Return the [x, y] coordinate for the center point of the cell that contains the specified text.  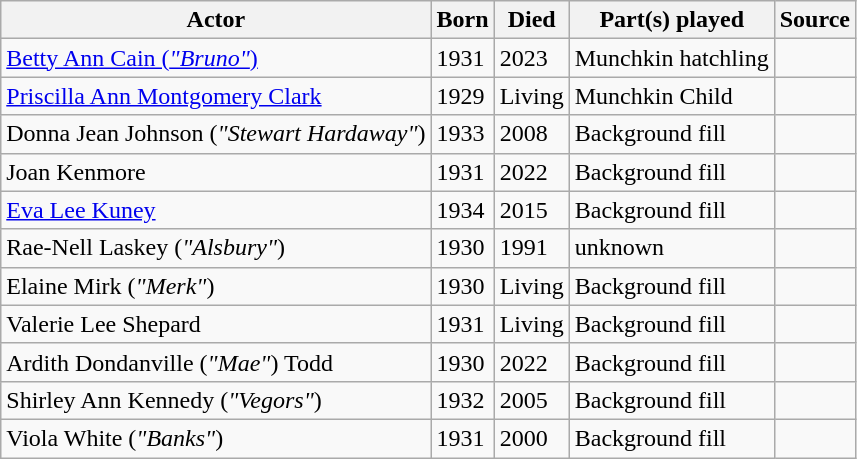
Ardith Dondanville ("Mae") Todd [216, 362]
Valerie Lee Shepard [216, 324]
Priscilla Ann Montgomery Clark [216, 96]
Viola White ("Banks") [216, 438]
Rae-Nell Laskey ("Alsbury") [216, 248]
Betty Ann Cain ("Bruno") [216, 58]
2000 [532, 438]
Source [814, 20]
1934 [462, 210]
Munchkin Child [672, 96]
2023 [532, 58]
Died [532, 20]
Elaine Mirk ("Merk") [216, 286]
Munchkin hatchling [672, 58]
1932 [462, 400]
Shirley Ann Kennedy ("Vegors") [216, 400]
Actor [216, 20]
unknown [672, 248]
Born [462, 20]
1991 [532, 248]
Donna Jean Johnson ("Stewart Hardaway") [216, 134]
1933 [462, 134]
2005 [532, 400]
Eva Lee Kuney [216, 210]
2008 [532, 134]
Joan Kenmore [216, 172]
Part(s) played [672, 20]
2015 [532, 210]
1929 [462, 96]
